Locate the cell with the specified text and output its [X, Y] center coordinate. 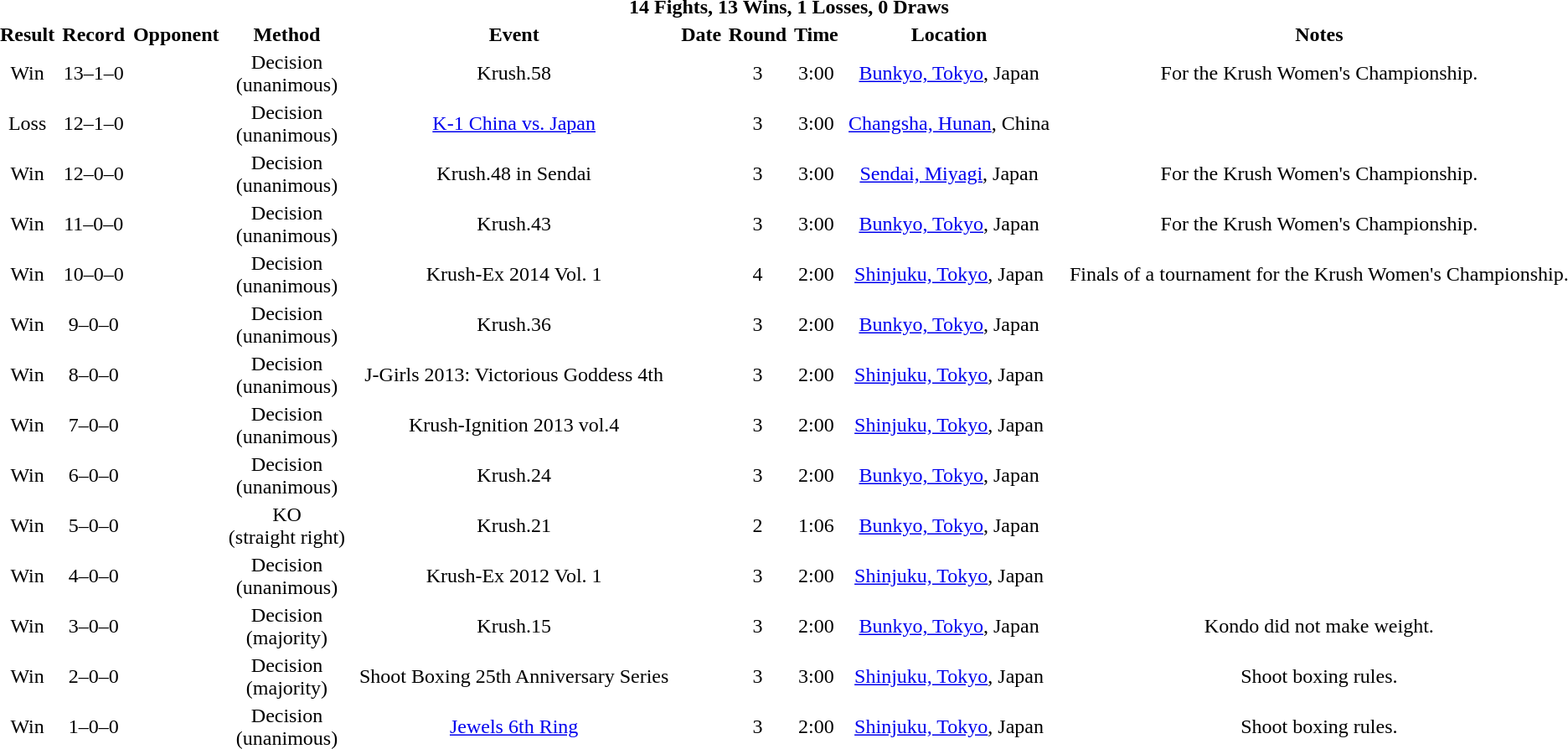
Location [948, 34]
J-Girls 2013: Victorious Goddess 4th [514, 375]
Krush-Ignition 2013 vol.4 [514, 426]
Krush.58 [514, 74]
2–0–0 [94, 677]
Round [757, 34]
Changsha, Hunan, China [948, 124]
Krush.21 [514, 526]
13–1–0 [94, 74]
Shoot Boxing 25th Anniversary Series [514, 677]
10–0–0 [94, 275]
9–0–0 [94, 325]
11–0–0 [94, 225]
7–0–0 [94, 426]
Krush-Ex 2012 Vol. 1 [514, 576]
4 [757, 275]
Krush.24 [514, 476]
12–0–0 [94, 174]
3–0–0 [94, 627]
Krush-Ex 2014 Vol. 1 [514, 275]
Krush.15 [514, 627]
Sendai, Miyagi, Japan [948, 174]
6–0–0 [94, 476]
Date [702, 34]
Krush.48 in Sendai [514, 174]
K-1 China vs. Japan [514, 124]
Opponent [176, 34]
Krush.36 [514, 325]
5–0–0 [94, 526]
Krush.43 [514, 225]
12–1–0 [94, 124]
Time [816, 34]
4–0–0 [94, 576]
Method [286, 34]
KO(straight right) [286, 526]
Record [94, 34]
8–0–0 [94, 375]
2 [757, 526]
1:06 [816, 526]
Event [514, 34]
